Capture the cell that displays the provided text and extract its (X, Y) central coordinate. 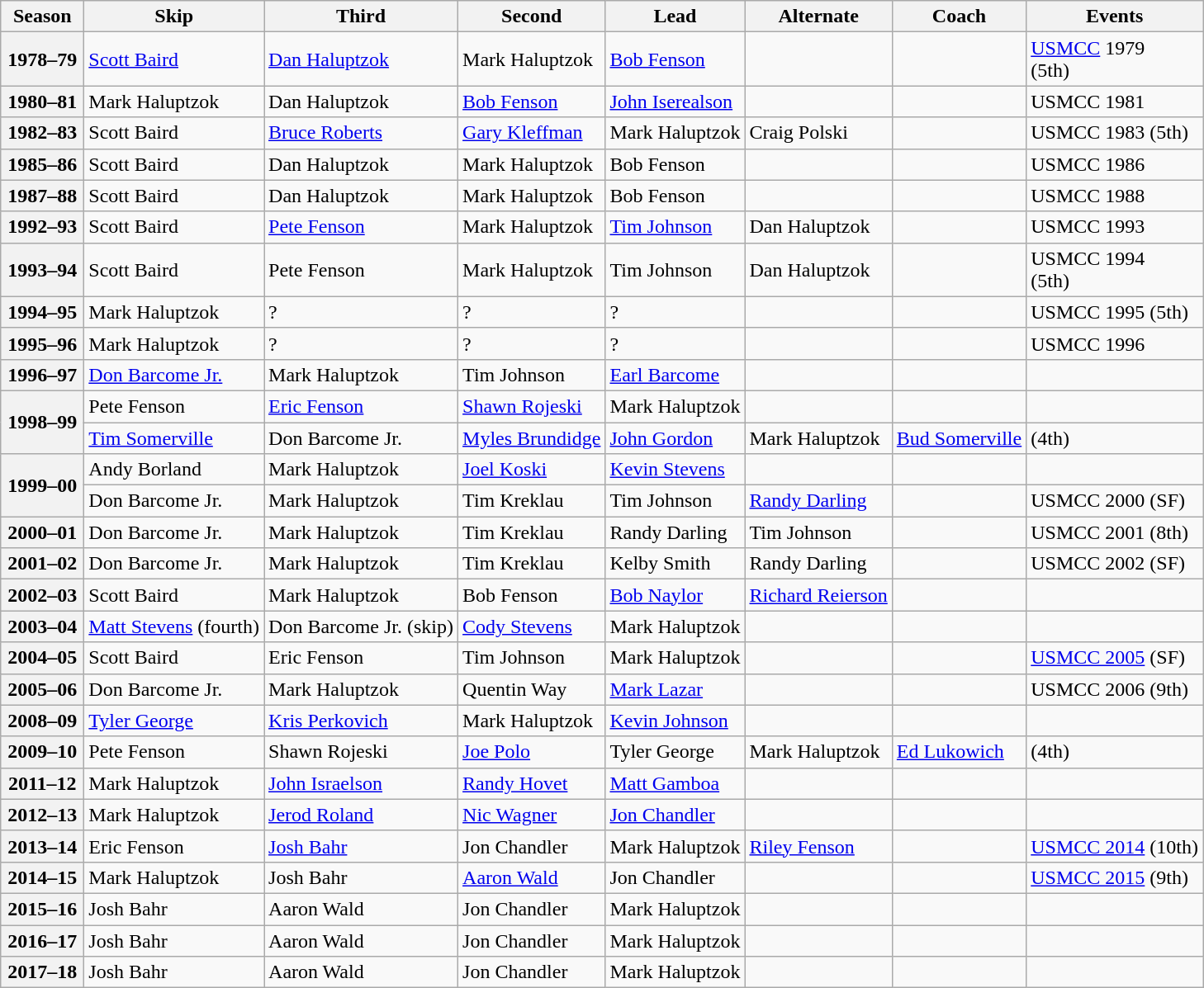
Matt Gamboa (675, 783)
1992–93 (43, 227)
Jerod Roland (362, 815)
Mark Lazar (675, 689)
Alternate (818, 17)
USMCC 1994 (5th) (1115, 269)
1999–00 (43, 485)
2002–03 (43, 595)
Myles Brundidge (532, 438)
USMCC 2005 (SF) (1115, 658)
Bud Somerville (959, 438)
Kevin Stevens (675, 470)
USMCC 2001 (8th) (1115, 532)
2005–06 (43, 689)
John Gordon (675, 438)
USMCC 2002 (SF) (1115, 564)
Joel Koski (532, 470)
John Iserealson (675, 102)
Andy Borland (174, 470)
Earl Barcome (675, 375)
1998–99 (43, 422)
Kelby Smith (675, 564)
Riley Fenson (818, 846)
1994–95 (43, 312)
1978–79 (43, 59)
USMCC 1979 (5th) (1115, 59)
Third (362, 17)
2013–14 (43, 846)
Events (1115, 17)
1996–97 (43, 375)
USMCC 1993 (1115, 227)
2011–12 (43, 783)
1993–94 (43, 269)
Cody Stevens (532, 626)
2012–13 (43, 815)
1980–81 (43, 102)
Craig Polski (818, 133)
USMCC 1986 (1115, 164)
Nic Wagner (532, 815)
USMCC 2015 (9th) (1115, 877)
John Israelson (362, 783)
2000–01 (43, 532)
USMCC 2006 (9th) (1115, 689)
2017–18 (43, 972)
Matt Stevens (fourth) (174, 626)
Quentin Way (532, 689)
Lead (675, 17)
USMCC 1995 (5th) (1115, 312)
2008–09 (43, 721)
USMCC 2000 (SF) (1115, 501)
1982–83 (43, 133)
Randy Hovet (532, 783)
1987–88 (43, 196)
USMCC 1996 (1115, 343)
Gary Kleffman (532, 133)
Tim Somerville (174, 438)
USMCC 2014 (10th) (1115, 846)
USMCC 1988 (1115, 196)
Don Barcome Jr. (skip) (362, 626)
Bruce Roberts (362, 133)
Season (43, 17)
USMCC 1981 (1115, 102)
2015–16 (43, 909)
USMCC 1983 (5th) (1115, 133)
2003–04 (43, 626)
2016–17 (43, 940)
Bob Naylor (675, 595)
Second (532, 17)
2001–02 (43, 564)
1985–86 (43, 164)
Kevin Johnson (675, 721)
Ed Lukowich (959, 752)
Coach (959, 17)
Kris Perkovich (362, 721)
2009–10 (43, 752)
2004–05 (43, 658)
2014–15 (43, 877)
Skip (174, 17)
Joe Polo (532, 752)
1995–96 (43, 343)
Richard Reierson (818, 595)
